Pinpoint the cell where the given text exists, returning its (x, y) midpoint coordinate. 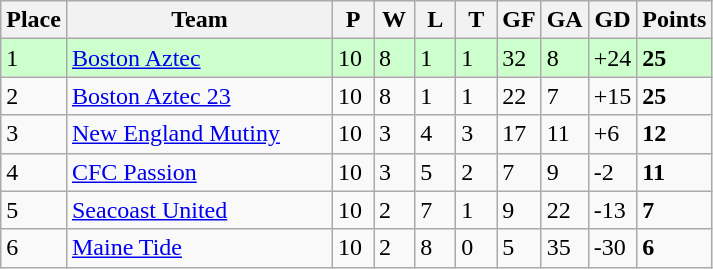
+6 (612, 134)
GF (519, 20)
Place (34, 20)
32 (519, 58)
Seacoast United (199, 210)
CFC Passion (199, 172)
L (436, 20)
New England Mutiny (199, 134)
Team (199, 20)
-2 (612, 172)
35 (564, 248)
17 (519, 134)
GD (612, 20)
Maine Tide (199, 248)
Boston Aztec 23 (199, 96)
+15 (612, 96)
-30 (612, 248)
Boston Aztec (199, 58)
0 (476, 248)
P (354, 20)
12 (674, 134)
Points (674, 20)
GA (564, 20)
-13 (612, 210)
T (476, 20)
W (394, 20)
+24 (612, 58)
